Return the [X, Y] coordinate for the center point of the cell that contains the specified text.  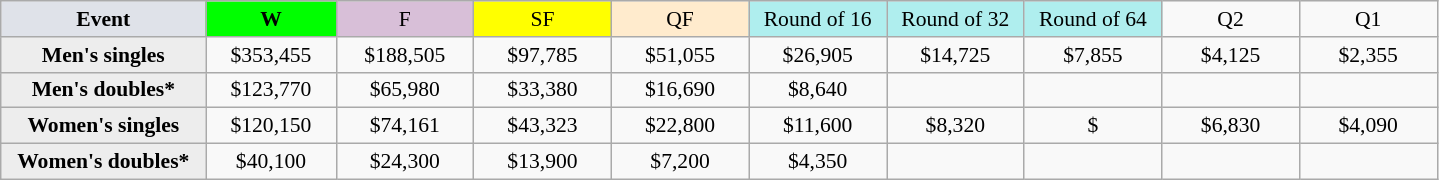
$26,905 [818, 55]
Q1 [1368, 19]
$8,640 [818, 90]
$353,455 [271, 55]
$14,725 [955, 55]
$33,380 [543, 90]
$43,323 [543, 126]
$65,980 [405, 90]
$4,090 [1368, 126]
Round of 32 [955, 19]
Women's singles [104, 126]
QF [680, 19]
$13,900 [543, 162]
Women's doubles* [104, 162]
$188,505 [405, 55]
$6,830 [1231, 126]
Q2 [1231, 19]
Round of 64 [1093, 19]
Men's singles [104, 55]
$7,200 [680, 162]
$123,770 [271, 90]
$7,855 [1093, 55]
$24,300 [405, 162]
Round of 16 [818, 19]
$22,800 [680, 126]
$8,320 [955, 126]
Men's doubles* [104, 90]
Event [104, 19]
$97,785 [543, 55]
SF [543, 19]
$11,600 [818, 126]
$4,125 [1231, 55]
W [271, 19]
$16,690 [680, 90]
$74,161 [405, 126]
$40,100 [271, 162]
$2,355 [1368, 55]
F [405, 19]
$120,150 [271, 126]
$51,055 [680, 55]
$ [1093, 126]
$4,350 [818, 162]
